Capture the cell that displays the provided text and extract its [X, Y] central coordinate. 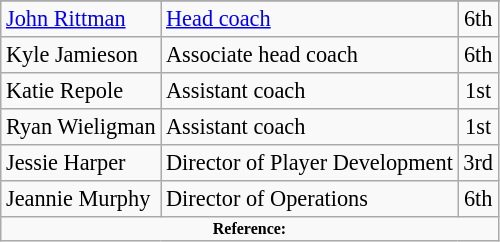
John Rittman [81, 19]
Ryan Wieligman [81, 126]
Director of Player Development [310, 162]
Jessie Harper [81, 162]
Associate head coach [310, 55]
Head coach [310, 19]
3rd [478, 162]
Kyle Jamieson [81, 55]
Katie Repole [81, 90]
Reference: [250, 228]
Director of Operations [310, 198]
Jeannie Murphy [81, 198]
